Extract the (x, y) coordinate from the center of the cell holding the provided text.  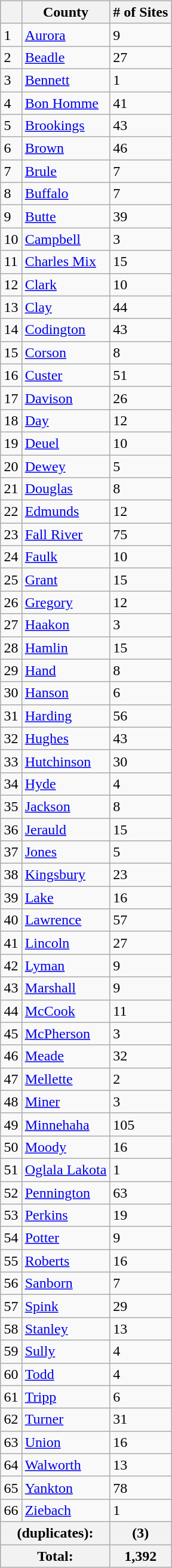
Fall River (66, 534)
Custer (66, 375)
Buffalo (66, 194)
McCook (66, 1011)
Douglas (66, 489)
# of Sites (141, 12)
Turner (66, 1419)
Bon Homme (66, 103)
54 (11, 1238)
38 (11, 875)
Lyman (66, 966)
65 (11, 1487)
Lincoln (66, 943)
County (66, 12)
Todd (66, 1374)
20 (11, 466)
Charles Mix (66, 262)
58 (11, 1329)
Harding (66, 716)
105 (141, 1124)
Hanson (66, 693)
Lake (66, 898)
Hughes (66, 738)
Walworth (66, 1465)
25 (11, 580)
49 (11, 1124)
Clark (66, 284)
Bennett (66, 80)
Edmunds (66, 512)
Haakon (66, 625)
Jerauld (66, 830)
17 (11, 398)
Brown (66, 149)
Davison (66, 398)
Oglala Lakota (66, 1170)
53 (11, 1216)
78 (141, 1487)
Hutchinson (66, 761)
66 (11, 1510)
Faulk (66, 557)
Hand (66, 670)
Perkins (66, 1216)
50 (11, 1147)
Minnehaha (66, 1124)
Gregory (66, 602)
Meade (66, 1056)
Pennington (66, 1192)
McPherson (66, 1034)
47 (11, 1079)
Moody (66, 1147)
(3) (141, 1533)
Union (66, 1442)
61 (11, 1397)
24 (11, 557)
40 (11, 920)
33 (11, 761)
Butte (66, 217)
62 (11, 1419)
Jones (66, 852)
Lawrence (66, 920)
21 (11, 489)
55 (11, 1261)
(duplicates): (55, 1533)
Tripp (66, 1397)
Sanborn (66, 1284)
Jackson (66, 806)
Campbell (66, 239)
52 (11, 1192)
Mellette (66, 1079)
Brookings (66, 126)
Kingsbury (66, 875)
Codington (66, 330)
Hamlin (66, 648)
Hyde (66, 784)
Grant (66, 580)
Dewey (66, 466)
Corson (66, 352)
Miner (66, 1102)
Clay (66, 307)
Brule (66, 171)
64 (11, 1465)
59 (11, 1351)
Day (66, 420)
34 (11, 784)
Stanley (66, 1329)
Yankton (66, 1487)
Beadle (66, 57)
22 (11, 512)
Roberts (66, 1261)
42 (11, 966)
48 (11, 1102)
28 (11, 648)
Deuel (66, 443)
1,392 (141, 1556)
Marshall (66, 988)
60 (11, 1374)
Aurora (66, 35)
Ziebach (66, 1510)
14 (11, 330)
Potter (66, 1238)
37 (11, 852)
75 (141, 534)
45 (11, 1034)
36 (11, 830)
Sully (66, 1351)
Total: (55, 1556)
Spink (66, 1306)
35 (11, 806)
18 (11, 420)
